Scan for the cell matching the given text and deliver its [X, Y] coordinate at center. 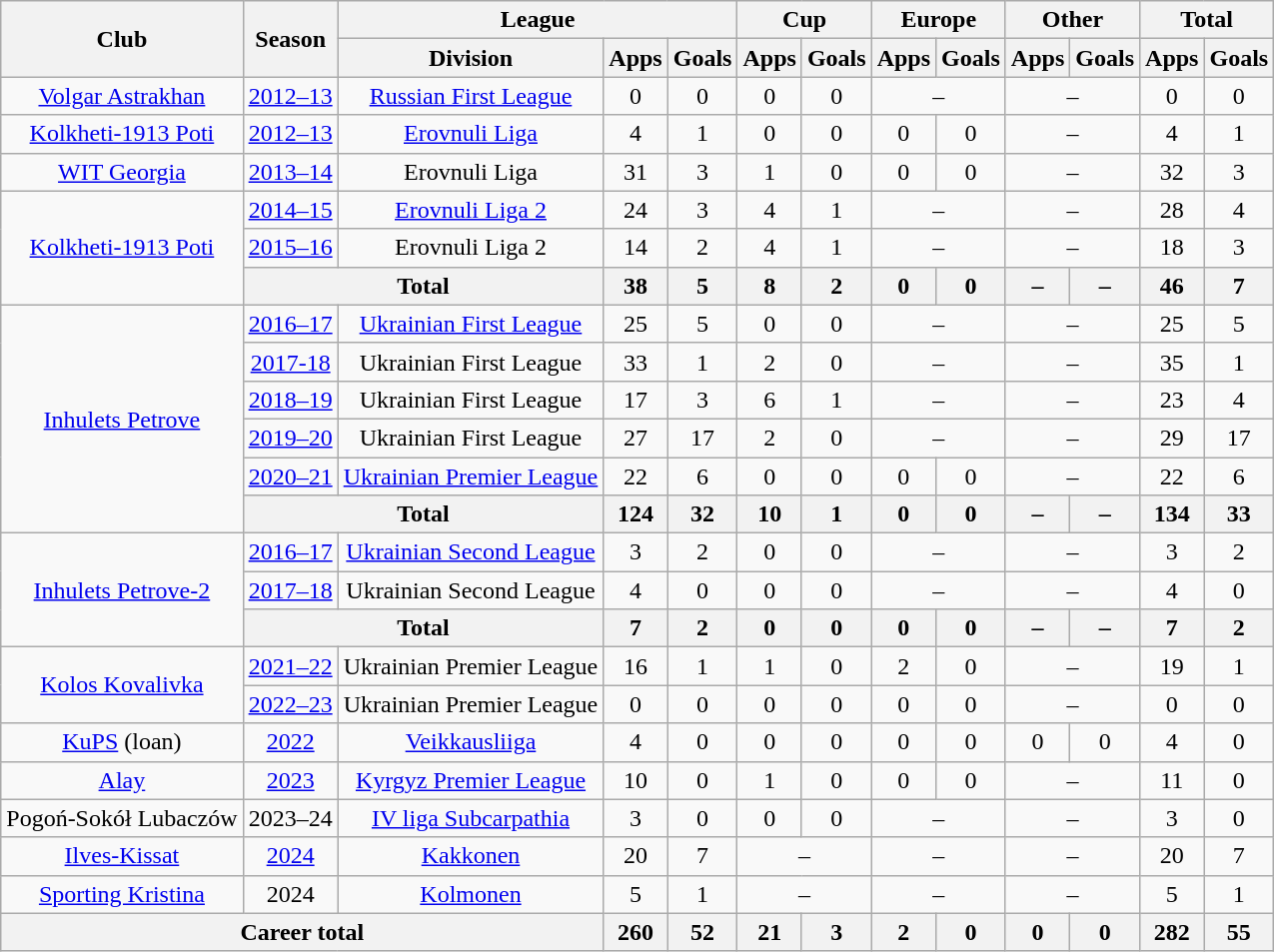
21 [769, 932]
2019–20 [290, 438]
Career total [302, 932]
46 [1172, 286]
Division [471, 58]
31 [636, 172]
Ilves-Kissat [122, 856]
Pogoń-Sokół Lubaczów [122, 818]
Club [122, 39]
2020–21 [290, 476]
35 [1172, 362]
KuPS (loan) [122, 742]
260 [636, 932]
16 [636, 666]
23 [1172, 400]
IV liga Subcarpathia [471, 818]
2017–18 [290, 590]
Inhulets Petrove [122, 419]
2018–19 [290, 400]
Volgar Astrakhan [122, 96]
Kolos Kovalivka [122, 685]
11 [1172, 780]
Kakkonen [471, 856]
Sporting Kristina [122, 894]
Russian First League [471, 96]
2014–15 [290, 210]
134 [1172, 514]
WIT Georgia [122, 172]
19 [1172, 666]
Other [1072, 20]
8 [769, 286]
2017-18 [290, 362]
Season [290, 39]
Alay [122, 780]
124 [636, 514]
League [538, 20]
2023 [290, 780]
2022 [290, 742]
38 [636, 286]
52 [702, 932]
Europe [938, 20]
2015–16 [290, 248]
2013–14 [290, 172]
Kyrgyz Premier League [471, 780]
2023–24 [290, 818]
Veikkausliiga [471, 742]
Cup [804, 20]
Inhulets Petrove-2 [122, 590]
282 [1172, 932]
27 [636, 438]
2021–22 [290, 666]
14 [636, 248]
Kolmonen [471, 894]
28 [1172, 210]
2022–23 [290, 704]
18 [1172, 248]
55 [1239, 932]
24 [636, 210]
29 [1172, 438]
